From the cell containing the given text, extract its center point as [x, y] coordinate. 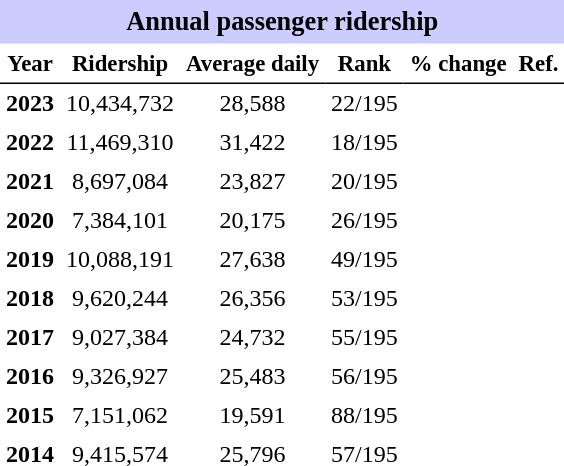
28,588 [252, 104]
9,620,244 [120, 298]
53/195 [364, 298]
2019 [30, 260]
7,151,062 [120, 416]
2023 [30, 104]
8,697,084 [120, 182]
31,422 [252, 142]
2017 [30, 338]
49/195 [364, 260]
23,827 [252, 182]
22/195 [364, 104]
2022 [30, 142]
2015 [30, 416]
Annual passenger ridership [282, 22]
11,469,310 [120, 142]
Average daily [252, 64]
27,638 [252, 260]
26,356 [252, 298]
26/195 [364, 220]
55/195 [364, 338]
7,384,101 [120, 220]
56/195 [364, 376]
9,326,927 [120, 376]
18/195 [364, 142]
20,175 [252, 220]
Year [30, 64]
2020 [30, 220]
88/195 [364, 416]
Rank [364, 64]
9,027,384 [120, 338]
Ridership [120, 64]
19,591 [252, 416]
% change [458, 64]
2018 [30, 298]
20/195 [364, 182]
10,088,191 [120, 260]
2016 [30, 376]
24,732 [252, 338]
2021 [30, 182]
25,483 [252, 376]
10,434,732 [120, 104]
